Output the (X, Y) coordinate of the center of the cell containing the given text.  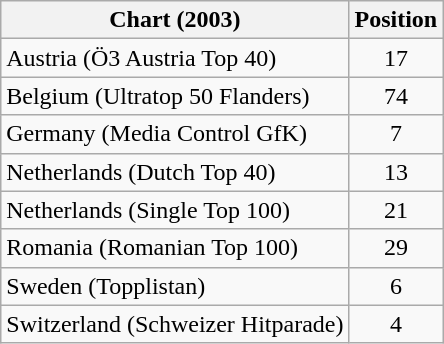
Chart (2003) (175, 20)
Belgium (Ultratop 50 Flanders) (175, 96)
4 (396, 324)
Switzerland (Schweizer Hitparade) (175, 324)
74 (396, 96)
6 (396, 286)
Netherlands (Dutch Top 40) (175, 172)
29 (396, 248)
Romania (Romanian Top 100) (175, 248)
17 (396, 58)
21 (396, 210)
Germany (Media Control GfK) (175, 134)
Position (396, 20)
7 (396, 134)
Netherlands (Single Top 100) (175, 210)
Austria (Ö3 Austria Top 40) (175, 58)
Sweden (Topplistan) (175, 286)
13 (396, 172)
